Locate the cell with the specified text and output its (X, Y) center coordinate. 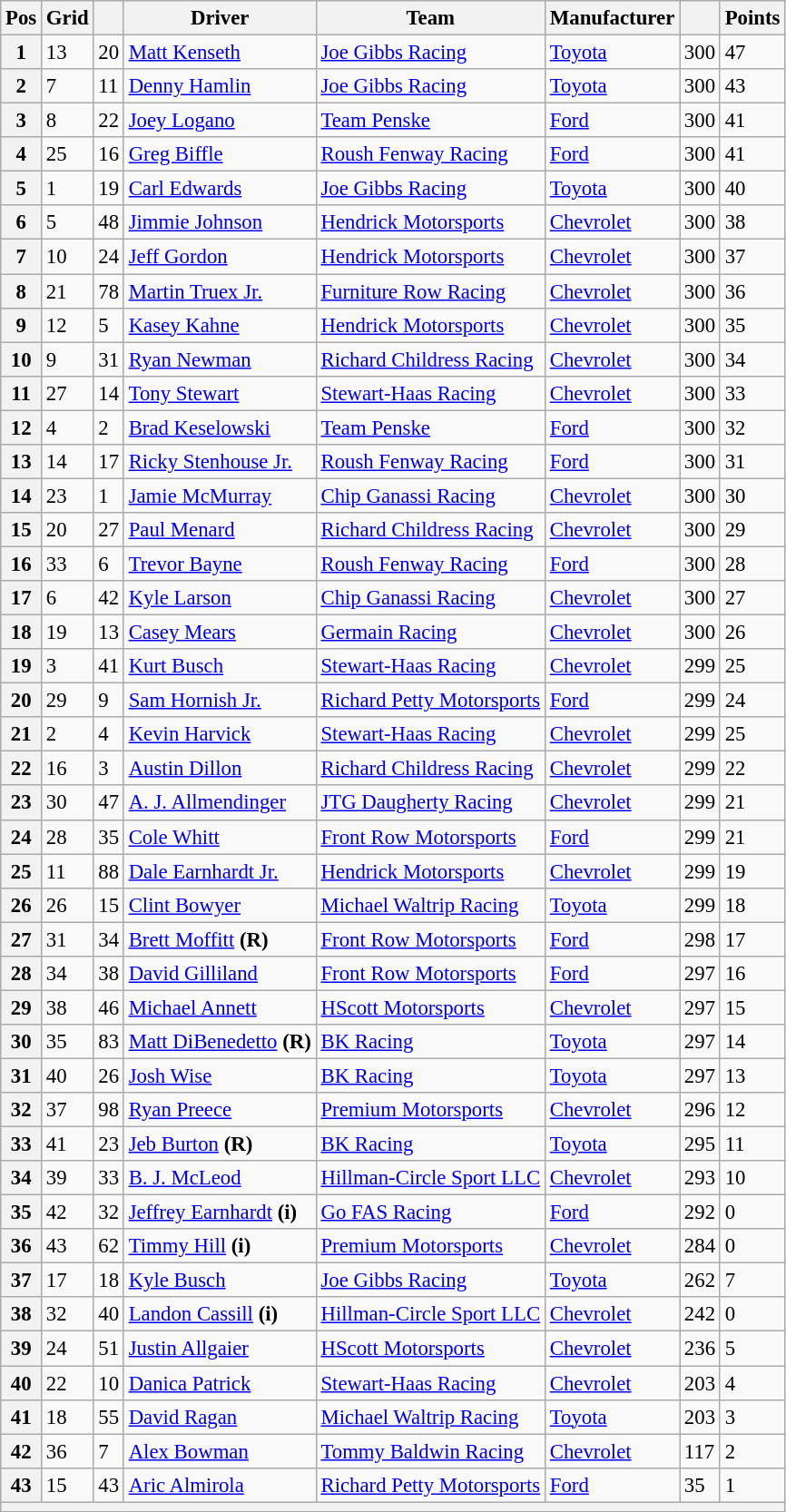
117 (701, 1451)
Jamie McMurray (220, 496)
Aric Almirola (220, 1485)
Matt DiBenedetto (R) (220, 1042)
284 (701, 1246)
236 (701, 1349)
78 (109, 291)
Sam Hornish Jr. (220, 701)
Ricky Stenhouse Jr. (220, 462)
Go FAS Racing (430, 1213)
Kevin Harvick (220, 734)
Landon Cassill (i) (220, 1315)
David Gilliland (220, 974)
Manufacturer (612, 18)
Justin Allgaier (220, 1349)
Josh Wise (220, 1075)
98 (109, 1110)
David Ragan (220, 1417)
Alex Bowman (220, 1451)
Kyle Busch (220, 1281)
Joey Logano (220, 121)
Greg Biffle (220, 154)
Ryan Preece (220, 1110)
JTG Daugherty Racing (430, 803)
46 (109, 1007)
Dale Earnhardt Jr. (220, 871)
Denny Hamlin (220, 86)
48 (109, 222)
83 (109, 1042)
Clint Bowyer (220, 905)
Pos (22, 18)
Kasey Kahne (220, 325)
Carl Edwards (220, 189)
Cole Whitt (220, 837)
88 (109, 871)
Grid (67, 18)
A. J. Allmendinger (220, 803)
62 (109, 1246)
B. J. McLeod (220, 1178)
Jeb Burton (R) (220, 1144)
293 (701, 1178)
295 (701, 1144)
Martin Truex Jr. (220, 291)
262 (701, 1281)
Trevor Bayne (220, 564)
Ryan Newman (220, 359)
Brett Moffitt (R) (220, 939)
Paul Menard (220, 530)
Austin Dillon (220, 769)
Germain Racing (430, 633)
Casey Mears (220, 633)
51 (109, 1349)
Points (752, 18)
Matt Kenseth (220, 53)
Jeffrey Earnhardt (i) (220, 1213)
298 (701, 939)
Danica Patrick (220, 1383)
296 (701, 1110)
Tommy Baldwin Racing (430, 1451)
55 (109, 1417)
292 (701, 1213)
Jeff Gordon (220, 257)
Brad Keselowski (220, 427)
Kyle Larson (220, 598)
Team (430, 18)
Driver (220, 18)
Jimmie Johnson (220, 222)
242 (701, 1315)
Kurt Busch (220, 666)
Michael Annett (220, 1007)
Timmy Hill (i) (220, 1246)
Tony Stewart (220, 393)
Furniture Row Racing (430, 291)
